Detect which cell encompasses the target text, then output its [x, y] center coordinate. 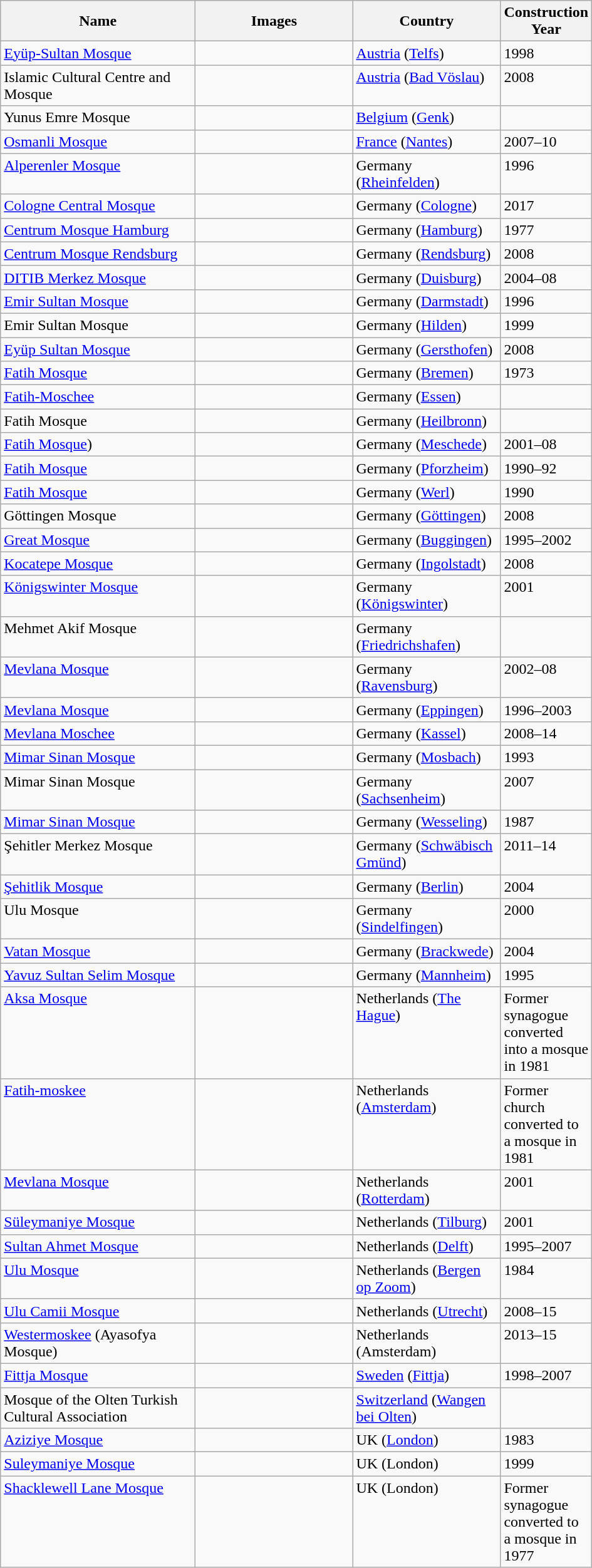
Construction Year [546, 21]
Germany (Königswinter) [427, 596]
Name [98, 21]
2000 [546, 919]
Germany (Wesseling) [427, 822]
2001–08 [546, 445]
Germany (Sachsenheim) [427, 789]
Germany (Ingolstadt) [427, 564]
Şehitlik Mosque [98, 887]
Alperenler Mosque [98, 174]
1990–92 [546, 468]
2017 [546, 206]
Germany (Duisburg) [427, 277]
Sweden (Fittja) [427, 1375]
Königswinter Mosque [98, 596]
1995–2007 [546, 1246]
Westermoskee (Ayasofya Mosque) [98, 1343]
Islamic Cultural Centre and Mosque [98, 85]
Yavuz Sultan Selim Mosque [98, 975]
Fatih-moskee [98, 1124]
Aksa Mosque [98, 1033]
Aziziye Mosque [98, 1440]
Netherlands (Bergen op Zoom) [427, 1279]
Germany (Schwäbisch Gmünd) [427, 854]
Netherlands (The Hague) [427, 1033]
France (Nantes) [427, 142]
2002–08 [546, 678]
2008–14 [546, 733]
Austria (Bad Vöslau) [427, 85]
Netherlands (Rotterdam) [427, 1190]
2004–08 [546, 277]
1973 [546, 373]
1977 [546, 230]
2011–14 [546, 854]
Germany (Hilden) [427, 325]
Germany (Kassel) [427, 733]
Netherlands (Tilburg) [427, 1222]
1998 [546, 53]
1993 [546, 757]
Country [427, 21]
Germany (Göttingen) [427, 516]
Germany (Gersthofen) [427, 349]
Mosque of the Olten Turkish Cultural Association [98, 1408]
2007–10 [546, 142]
Eyüp-Sultan Mosque [98, 53]
Fittja Mosque [98, 1375]
Belgium (Genk) [427, 118]
Mehmet Akif Mosque [98, 636]
Centrum Mosque Rendsburg [98, 254]
1998–2007 [546, 1375]
Netherlands (Utrecht) [427, 1311]
Germany (Rheinfelden) [427, 174]
Germany (Brackwede) [427, 951]
1995 [546, 975]
1995–2002 [546, 540]
Germany (Ravensburg) [427, 678]
Germany (Eppingen) [427, 709]
Süleymaniye Mosque [98, 1222]
Eyüp Sultan Mosque [98, 349]
Germany (Rendsburg) [427, 254]
Germany (Bremen) [427, 373]
Netherlands (Delft) [427, 1246]
Germany (Sindelfingen) [427, 919]
Former synagogue converted to a mosque in 1977 [546, 1522]
Centrum Mosque Hamburg [98, 230]
DITIB Merkez Mosque [98, 277]
Germany (Essen) [427, 397]
Şehitler Merkez Mosque [98, 854]
Former church converted to a mosque in 1981 [546, 1124]
Göttingen Mosque [98, 516]
Mevlana Moschee [98, 733]
1983 [546, 1440]
Germany (Darmstadt) [427, 301]
Germany (Mosbach) [427, 757]
Fatih Mosque) [98, 445]
Germany (Friedrichshafen) [427, 636]
2007 [546, 789]
Cologne Central Mosque [98, 206]
Suleymaniye Mosque [98, 1464]
Austria (Telfs) [427, 53]
Switzerland (Wangen bei Olten) [427, 1408]
Germany (Buggingen) [427, 540]
2013–15 [546, 1343]
Germany (Cologne) [427, 206]
Germany (Meschede) [427, 445]
1987 [546, 822]
Shacklewell Lane Mosque [98, 1522]
1990 [546, 492]
Great Mosque [98, 540]
1996–2003 [546, 709]
Germany (Werl) [427, 492]
2008–15 [546, 1311]
Ulu Camii Mosque [98, 1311]
Yunus Emre Mosque [98, 118]
Kocatepe Mosque [98, 564]
Osmanli Mosque [98, 142]
Germany (Pforzheim) [427, 468]
Fatih-Moschee [98, 397]
Germany (Hamburg) [427, 230]
Germany (Heilbronn) [427, 421]
Germany (Berlin) [427, 887]
1984 [546, 1279]
Germany (Mannheim) [427, 975]
Former synagogue converted into a mosque in 1981 [546, 1033]
Images [274, 21]
Sultan Ahmet Mosque [98, 1246]
Vatan Mosque [98, 951]
